Return the [X, Y] coordinate for the center point of the cell that contains the specified text.  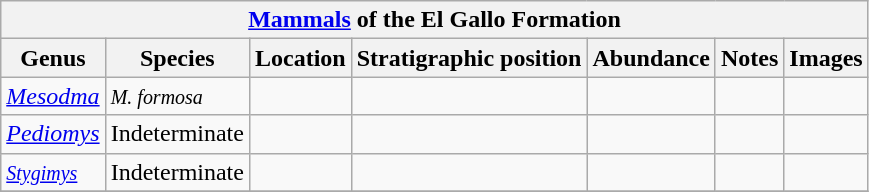
M. formosa [177, 96]
Genus [53, 58]
Mesodma [53, 96]
Images [826, 58]
Stratigraphic position [469, 58]
Stygimys [53, 172]
Location [300, 58]
Abundance [651, 58]
Pediomys [53, 134]
Notes [749, 58]
Mammals of the El Gallo Formation [434, 20]
Species [177, 58]
